Capture the cell that displays the provided text and extract its [x, y] central coordinate. 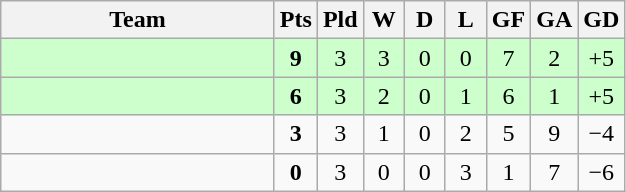
GF [508, 20]
GA [554, 20]
D [424, 20]
−6 [602, 172]
W [384, 20]
GD [602, 20]
Team [138, 20]
L [466, 20]
Pld [340, 20]
−4 [602, 134]
Pts [296, 20]
5 [508, 134]
